Determine the (x, y) coordinate at the center of the cell enclosing the given text.  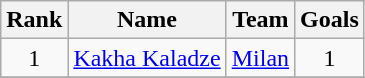
Milan (260, 58)
Name (147, 20)
Team (260, 20)
Kakha Kaladze (147, 58)
Goals (330, 20)
Rank (34, 20)
